Determine the (X, Y) coordinate at the center of the cell enclosing the given text.  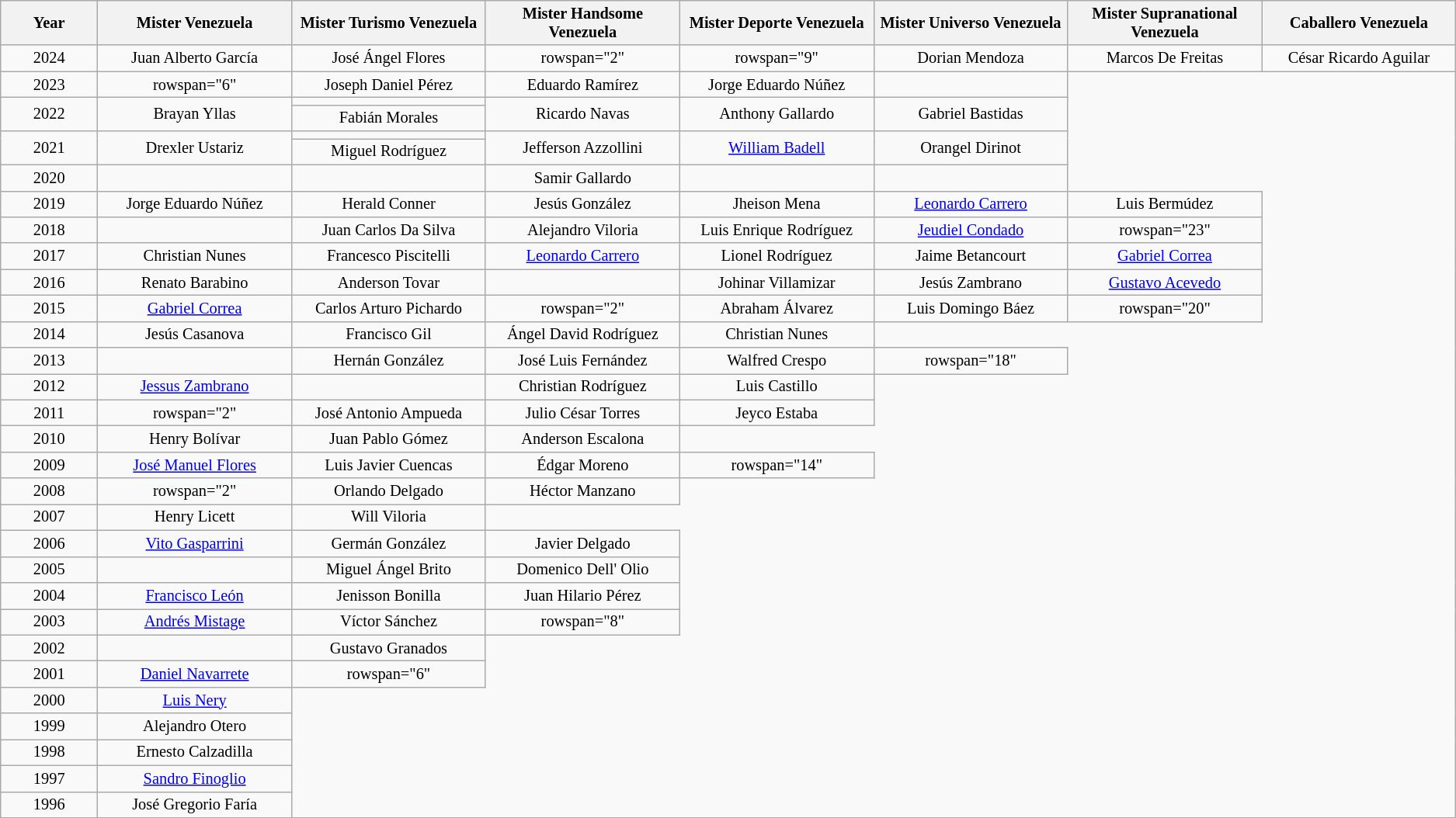
2019 (50, 204)
2017 (50, 256)
Christian Rodríguez (582, 386)
Juan Hilario Pérez (582, 595)
Dorian Mendoza (971, 58)
2009 (50, 465)
Juan Alberto García (195, 58)
Sandro Finoglio (195, 778)
Orlando Delgado (389, 491)
Henry Bolívar (195, 438)
2001 (50, 674)
Vito Gasparrini (195, 543)
2015 (50, 308)
Luis Nery (195, 700)
Anthony Gallardo (777, 113)
2022 (50, 113)
Samir Gallardo (582, 178)
Jeudiel Condado (971, 230)
Gustavo Granados (389, 648)
rowspan="18" (971, 361)
Johinar Villamizar (777, 282)
2018 (50, 230)
Juan Pablo Gómez (389, 438)
Luis Javier Cuencas (389, 465)
Jesús Zambrano (971, 282)
William Badell (777, 147)
Renato Barabino (195, 282)
Joseph Daniel Pérez (389, 85)
2004 (50, 595)
Jessus Zambrano (195, 386)
2007 (50, 517)
Jaime Betancourt (971, 256)
2013 (50, 361)
Germán González (389, 543)
Miguel Rodríguez (389, 151)
2005 (50, 570)
2023 (50, 85)
Jeyco Estaba (777, 413)
rowspan="23" (1165, 230)
Carlos Arturo Pichardo (389, 308)
rowspan="20" (1165, 308)
2021 (50, 147)
Javier Delgado (582, 543)
Luis Enrique Rodríguez (777, 230)
Ernesto Calzadilla (195, 752)
2014 (50, 334)
2024 (50, 58)
Francesco Piscitelli (389, 256)
1999 (50, 726)
2000 (50, 700)
Ángel David Rodríguez (582, 334)
2008 (50, 491)
Héctor Manzano (582, 491)
rowspan="14" (777, 465)
Jefferson Azzollini (582, 147)
Abraham Álvarez (777, 308)
Gustavo Acevedo (1165, 282)
Will Viloria (389, 517)
Juan Carlos Da Silva (389, 230)
Mister Supranational Venezuela (1165, 23)
Jesús Casanova (195, 334)
José Ángel Flores (389, 58)
Édgar Moreno (582, 465)
Marcos De Freitas (1165, 58)
1997 (50, 778)
Jesús González (582, 204)
José Luis Fernández (582, 361)
Hernán González (389, 361)
2002 (50, 648)
2020 (50, 178)
Luis Castillo (777, 386)
Mister Deporte Venezuela (777, 23)
Lionel Rodríguez (777, 256)
Ricardo Navas (582, 113)
2003 (50, 622)
José Gregorio Faría (195, 805)
Víctor Sánchez (389, 622)
Julio César Torres (582, 413)
Francisco Gil (389, 334)
Luis Bermúdez (1165, 204)
rowspan="8" (582, 622)
Mister Venezuela (195, 23)
Henry Licett (195, 517)
César Ricardo Aguilar (1359, 58)
Orangel Dirinot (971, 147)
Mister Universo Venezuela (971, 23)
Jheison Mena (777, 204)
2012 (50, 386)
Walfred Crespo (777, 361)
Gabriel Bastidas (971, 113)
1996 (50, 805)
Fabián Morales (389, 118)
Francisco León (195, 595)
Herald Conner (389, 204)
Alejandro Otero (195, 726)
Drexler Ustariz (195, 147)
rowspan="9" (777, 58)
Mister Handsome Venezuela (582, 23)
Daniel Navarrete (195, 674)
Andrés Mistage (195, 622)
1998 (50, 752)
Jenisson Bonilla (389, 595)
Miguel Ángel Brito (389, 570)
Year (50, 23)
2011 (50, 413)
José Manuel Flores (195, 465)
Eduardo Ramírez (582, 85)
2016 (50, 282)
Caballero Venezuela (1359, 23)
2006 (50, 543)
Luis Domingo Báez (971, 308)
Brayan Yllas (195, 113)
José Antonio Ampueda (389, 413)
Domenico Dell' Olio (582, 570)
Anderson Tovar (389, 282)
Alejandro Viloria (582, 230)
2010 (50, 438)
Mister Turismo Venezuela (389, 23)
Anderson Escalona (582, 438)
